Output the (X, Y) coordinate of the center of the cell containing the given text.  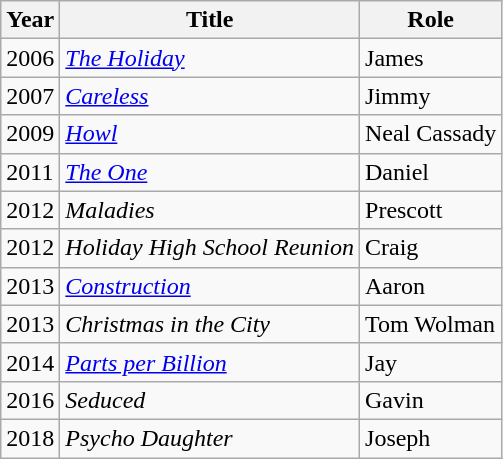
Joseph (431, 438)
Jimmy (431, 96)
Construction (210, 286)
James (431, 58)
2014 (30, 362)
2007 (30, 96)
Maladies (210, 210)
The Holiday (210, 58)
Craig (431, 248)
Howl (210, 134)
Holiday High School Reunion (210, 248)
The One (210, 172)
Seduced (210, 400)
Year (30, 20)
2011 (30, 172)
Christmas in the City (210, 324)
Daniel (431, 172)
Aaron (431, 286)
Tom Wolman (431, 324)
Careless (210, 96)
2018 (30, 438)
Parts per Billion (210, 362)
Title (210, 20)
2016 (30, 400)
Gavin (431, 400)
Neal Cassady (431, 134)
Jay (431, 362)
2006 (30, 58)
2009 (30, 134)
Role (431, 20)
Prescott (431, 210)
Psycho Daughter (210, 438)
